Return the [x, y] coordinate for the center point of the cell that contains the specified text.  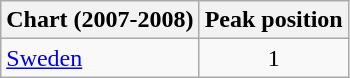
Chart (2007-2008) [100, 20]
Peak position [274, 20]
1 [274, 58]
Sweden [100, 58]
